Return (X, Y) of the center of cell containing provided text 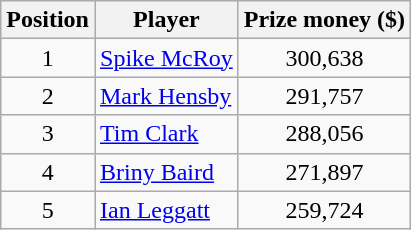
Ian Leggatt (166, 210)
1 (48, 58)
291,757 (324, 96)
Mark Hensby (166, 96)
288,056 (324, 134)
Tim Clark (166, 134)
Briny Baird (166, 172)
2 (48, 96)
259,724 (324, 210)
4 (48, 172)
3 (48, 134)
Position (48, 20)
5 (48, 210)
Spike McRoy (166, 58)
Prize money ($) (324, 20)
300,638 (324, 58)
Player (166, 20)
271,897 (324, 172)
